Extract the (X, Y) coordinate from the center of the cell holding the provided text.  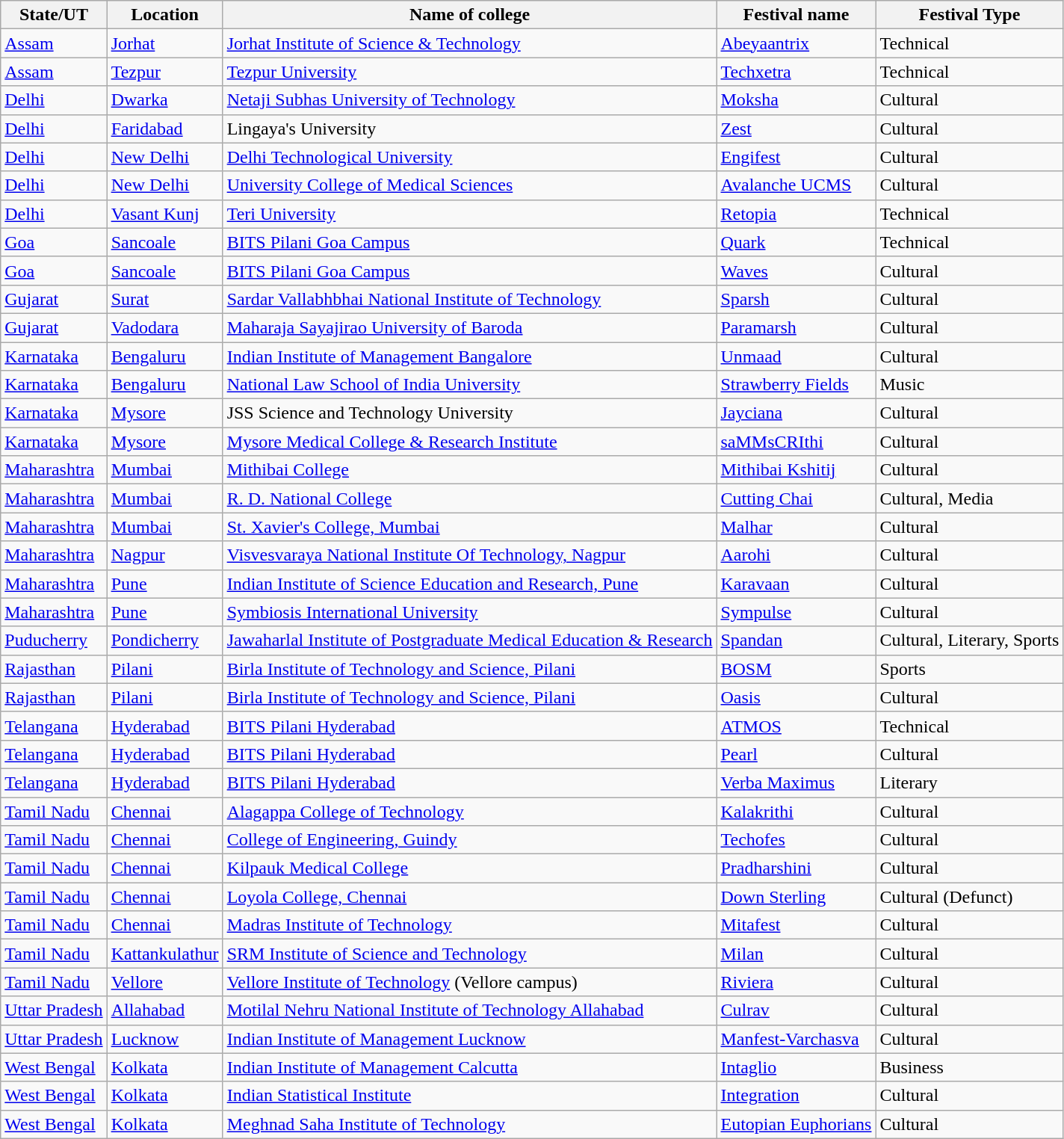
Vellore Institute of Technology (Vellore campus) (469, 982)
Mysore Medical College & Research Institute (469, 442)
Madras Institute of Technology (469, 925)
State/UT (54, 15)
Spandan (797, 641)
Engifest (797, 157)
Pondicherry (164, 641)
National Law School of India University (469, 385)
JSS Science and Technology University (469, 413)
Symbiosis International University (469, 612)
Delhi Technological University (469, 157)
Jayciana (797, 413)
Malhar (797, 527)
Techofes (797, 840)
Indian Statistical Institute (469, 1096)
Netaji Subhas University of Technology (469, 100)
Pradharshini (797, 868)
Cultural (Defunct) (970, 897)
Oasis (797, 697)
Strawberry Fields (797, 385)
Cultural, Literary, Sports (970, 641)
Business (970, 1067)
Sports (970, 669)
Pearl (797, 754)
Kattankulathur (164, 954)
Quark (797, 242)
Indian Institute of Management Calcutta (469, 1067)
Aarohi (797, 555)
saMMsCRIthi (797, 442)
Mithibai College (469, 470)
Music (970, 385)
Milan (797, 954)
Puducherry (54, 641)
Riviera (797, 982)
Visvesvaraya National Institute Of Technology, Nagpur (469, 555)
Indian Institute of Management Lucknow (469, 1039)
Vellore (164, 982)
Tezpur (164, 72)
Maharaja Sayajirao University of Baroda (469, 327)
University College of Medical Sciences (469, 185)
Sardar Vallabhbhai National Institute of Technology (469, 299)
Culrav (797, 1010)
Name of college (469, 15)
Festival Type (970, 15)
Mitafest (797, 925)
Meghnad Saha Institute of Technology (469, 1124)
Cutting Chai (797, 498)
Teri University (469, 214)
Lingaya's University (469, 129)
Karavaan (797, 584)
Motilal Nehru National Institute of Technology Allahabad (469, 1010)
Surat (164, 299)
SRM Institute of Science and Technology (469, 954)
Down Sterling (797, 897)
Kilpauk Medical College (469, 868)
Cultural, Media (970, 498)
Waves (797, 271)
Abeyaantrix (797, 43)
Integration (797, 1096)
Dwarka (164, 100)
Indian Institute of Management Bangalore (469, 356)
Jorhat (164, 43)
Festival name (797, 15)
Intaglio (797, 1067)
Eutopian Euphorians (797, 1124)
Tezpur University (469, 72)
St. Xavier's College, Mumbai (469, 527)
R. D. National College (469, 498)
Faridabad (164, 129)
Allahabad (164, 1010)
Literary (970, 783)
Moksha (797, 100)
ATMOS (797, 726)
College of Engineering, Guindy (469, 840)
Verba Maximus (797, 783)
Vasant Kunj (164, 214)
Location (164, 15)
Loyola College, Chennai (469, 897)
Manfest-Varchasva (797, 1039)
Sparsh (797, 299)
Jorhat Institute of Science & Technology (469, 43)
Zest (797, 129)
Vadodara (164, 327)
Avalanche UCMS (797, 185)
Paramarsh (797, 327)
Jawaharlal Institute of Postgraduate Medical Education & Research (469, 641)
Indian Institute of Science Education and Research, Pune (469, 584)
Mithibai Kshitij (797, 470)
Unmaad (797, 356)
Kalakrithi (797, 811)
Sympulse (797, 612)
Retopia (797, 214)
Alagappa College of Technology (469, 811)
Techxetra (797, 72)
Nagpur (164, 555)
Lucknow (164, 1039)
BOSM (797, 669)
